Return [X, Y] of the center of cell containing provided text 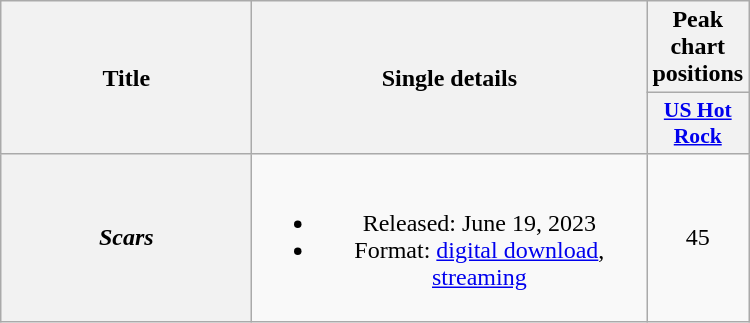
Released: June 19, 2023Format: digital download, streaming [450, 238]
Single details [450, 78]
Title [126, 78]
Scars [126, 238]
US Hot Rock [698, 124]
45 [698, 238]
Peak chart positions [698, 47]
